Detect which cell encompasses the target text, then output its [x, y] center coordinate. 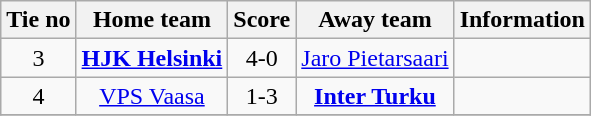
4-0 [262, 58]
HJK Helsinki [152, 58]
3 [38, 58]
Information [522, 20]
Tie no [38, 20]
Inter Turku [375, 96]
Away team [375, 20]
Home team [152, 20]
4 [38, 96]
Score [262, 20]
VPS Vaasa [152, 96]
1-3 [262, 96]
Jaro Pietarsaari [375, 58]
